Provide the [X, Y] coordinate of the cell's center where the given text is located.  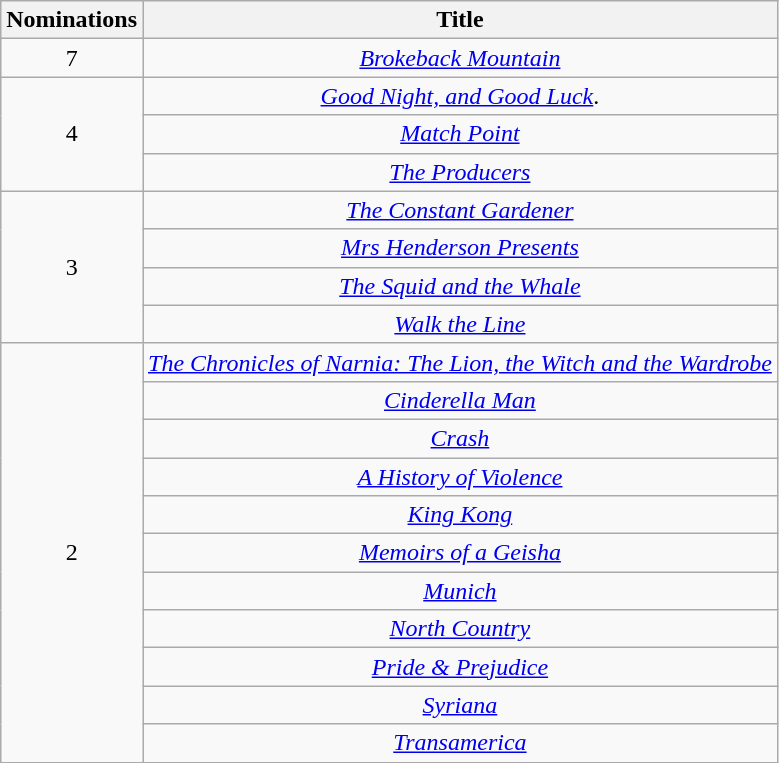
The Constant Gardener [460, 210]
Good Night, and Good Luck. [460, 96]
The Squid and the Whale [460, 286]
The Chronicles of Narnia: The Lion, the Witch and the Wardrobe [460, 362]
Memoirs of a Geisha [460, 553]
The Producers [460, 172]
Mrs Henderson Presents [460, 248]
Brokeback Mountain [460, 58]
Syriana [460, 705]
Pride & Prejudice [460, 667]
Walk the Line [460, 324]
Title [460, 20]
Crash [460, 438]
Match Point [460, 134]
Munich [460, 591]
King Kong [460, 515]
2 [72, 552]
Cinderella Man [460, 400]
3 [72, 267]
7 [72, 58]
A History of Violence [460, 477]
4 [72, 134]
Transamerica [460, 743]
North Country [460, 629]
Nominations [72, 20]
